Search for the cell housing the specified text and yield its [X, Y] center coordinate. 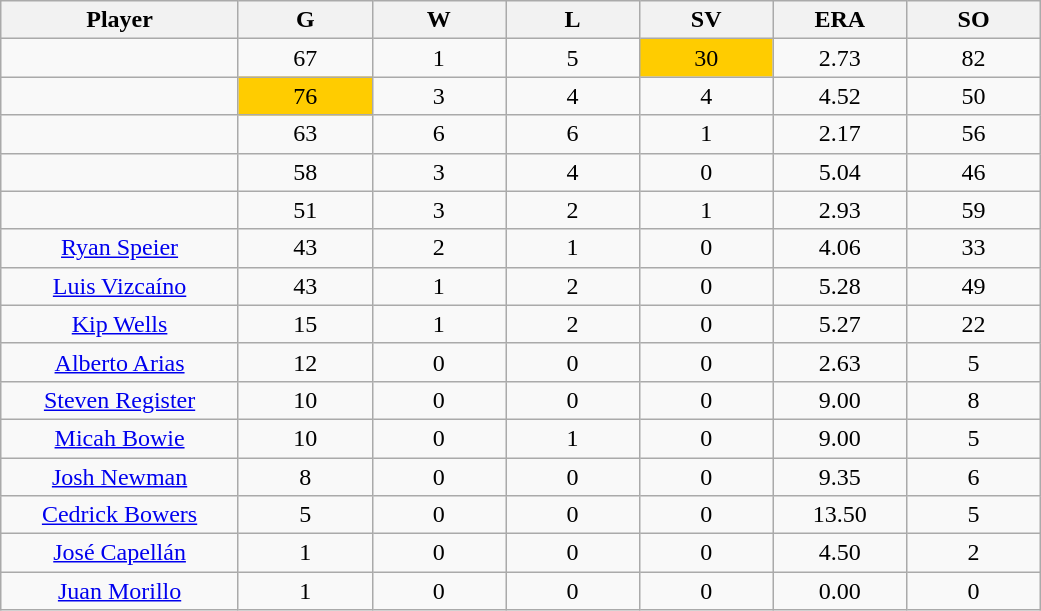
Luis Vizcaíno [120, 286]
Alberto Arias [120, 362]
46 [974, 172]
82 [974, 58]
67 [305, 58]
Juan Morillo [120, 591]
Micah Bowie [120, 438]
2.93 [840, 210]
5.04 [840, 172]
50 [974, 96]
30 [706, 58]
2.73 [840, 58]
SO [974, 20]
56 [974, 134]
49 [974, 286]
Ryan Speier [120, 248]
5.28 [840, 286]
15 [305, 324]
Player [120, 20]
13.50 [840, 515]
0.00 [840, 591]
L [573, 20]
63 [305, 134]
2.17 [840, 134]
ERA [840, 20]
76 [305, 96]
SV [706, 20]
4.06 [840, 248]
4.52 [840, 96]
4.50 [840, 553]
G [305, 20]
33 [974, 248]
12 [305, 362]
59 [974, 210]
W [439, 20]
Steven Register [120, 400]
2.63 [840, 362]
José Capellán [120, 553]
58 [305, 172]
Cedrick Bowers [120, 515]
51 [305, 210]
Kip Wells [120, 324]
5.27 [840, 324]
9.35 [840, 477]
22 [974, 324]
Josh Newman [120, 477]
